Scan for the cell matching the given text and deliver its [x, y] coordinate at center. 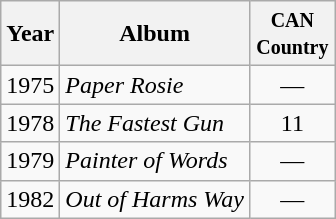
Painter of Words [155, 161]
1982 [30, 199]
CAN Country [292, 34]
Album [155, 34]
Paper Rosie [155, 85]
The Fastest Gun [155, 123]
11 [292, 123]
Out of Harms Way [155, 199]
Year [30, 34]
1975 [30, 85]
1978 [30, 123]
1979 [30, 161]
